Output the [X, Y] coordinate of the center of the cell containing the given text.  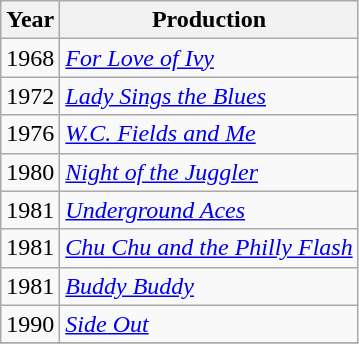
Chu Chu and the Philly Flash [209, 248]
Buddy Buddy [209, 286]
Lady Sings the Blues [209, 96]
1976 [30, 134]
1968 [30, 58]
For Love of Ivy [209, 58]
Underground Aces [209, 210]
Year [30, 20]
1990 [30, 324]
Production [209, 20]
W.C. Fields and Me [209, 134]
1980 [30, 172]
Side Out [209, 324]
1972 [30, 96]
Night of the Juggler [209, 172]
